Return (x, y) of the center of cell containing provided text 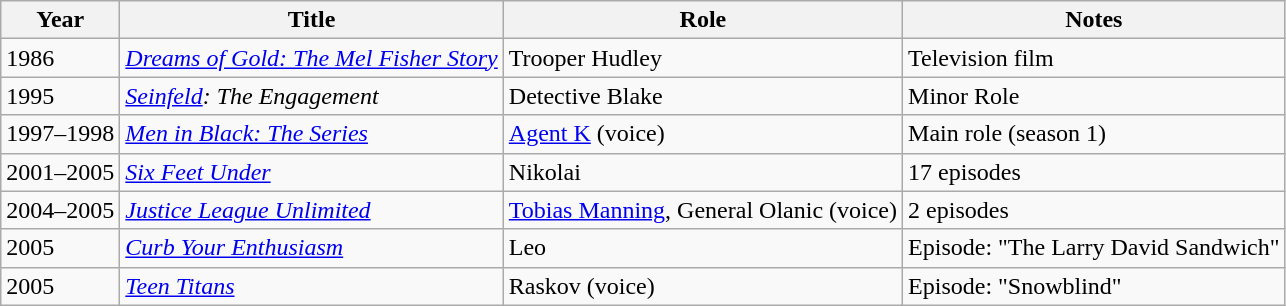
Teen Titans (312, 286)
Agent K (voice) (702, 134)
Minor Role (1094, 96)
Six Feet Under (312, 172)
Justice League Unlimited (312, 210)
2 episodes (1094, 210)
Notes (1094, 20)
Role (702, 20)
Seinfeld: The Engagement (312, 96)
17 episodes (1094, 172)
Tobias Manning, General Olanic (voice) (702, 210)
Trooper Hudley (702, 58)
2004–2005 (60, 210)
Title (312, 20)
Men in Black: The Series (312, 134)
Nikolai (702, 172)
Episode: "The Larry David Sandwich" (1094, 248)
1997–1998 (60, 134)
1986 (60, 58)
Episode: "Snowblind" (1094, 286)
Leo (702, 248)
Dreams of Gold: The Mel Fisher Story (312, 58)
Main role (season 1) (1094, 134)
1995 (60, 96)
Curb Your Enthusiasm (312, 248)
Year (60, 20)
Detective Blake (702, 96)
2001–2005 (60, 172)
Raskov (voice) (702, 286)
Television film (1094, 58)
